Output the (x, y) coordinate of the center of the cell containing the given text.  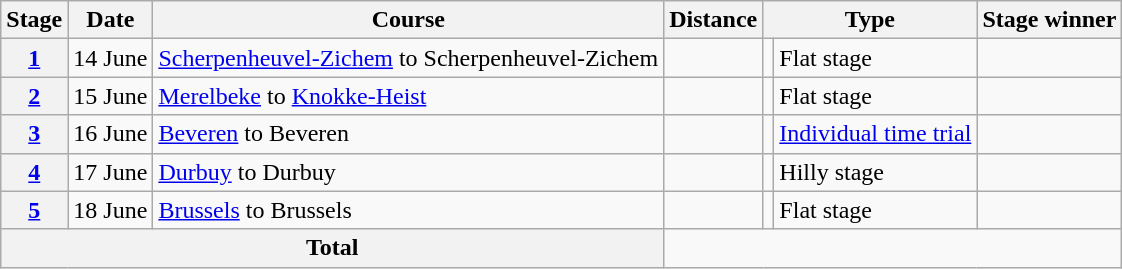
16 June (110, 134)
Scherpenheuvel-Zichem to Scherpenheuvel-Zichem (408, 58)
5 (34, 210)
1 (34, 58)
Durbuy to Durbuy (408, 172)
2 (34, 96)
Individual time trial (876, 134)
Hilly stage (876, 172)
3 (34, 134)
Brussels to Brussels (408, 210)
Beveren to Beveren (408, 134)
Stage (34, 20)
Distance (714, 20)
17 June (110, 172)
14 June (110, 58)
15 June (110, 96)
Total (332, 248)
Date (110, 20)
Type (870, 20)
Merelbeke to Knokke-Heist (408, 96)
18 June (110, 210)
Stage winner (1050, 20)
4 (34, 172)
Course (408, 20)
